Identify which cell holds the provided text, then report its (X, Y) central coordinate. 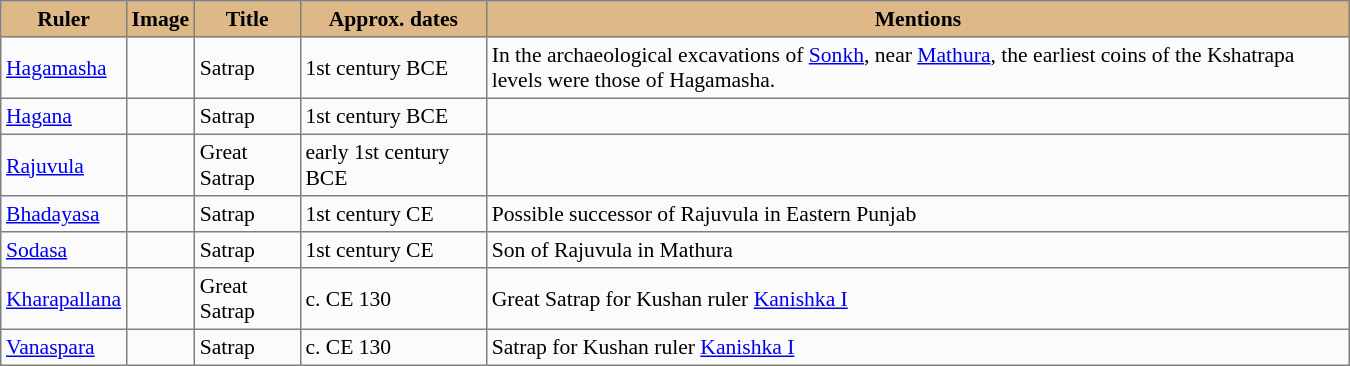
Approx. dates (393, 19)
Image (160, 19)
In the archaeological excavations of Sonkh, near Mathura, the earliest coins of the Kshatrapa levels were those of Hagamasha. (918, 68)
Great Satrap for Kushan ruler Kanishka I (918, 299)
Hagana (64, 116)
early 1st century BCE (393, 165)
Bhadayasa (64, 214)
Rajuvula (64, 165)
Kharapallana (64, 299)
Vanaspara (64, 347)
Ruler (64, 19)
Mentions (918, 19)
Son of Rajuvula in Mathura (918, 250)
Possible successor of Rajuvula in Eastern Punjab (918, 214)
Title (247, 19)
Hagamasha (64, 68)
Sodasa (64, 250)
Satrap for Kushan ruler Kanishka I (918, 347)
